Capture the cell that displays the provided text and extract its (x, y) central coordinate. 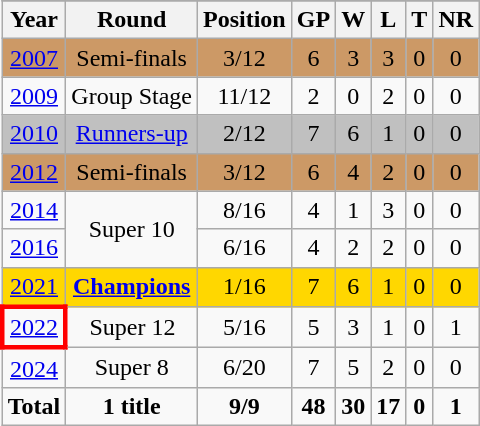
2024 (34, 368)
W (354, 20)
6/16 (245, 248)
30 (354, 406)
Position (245, 20)
2022 (34, 328)
2010 (34, 134)
2007 (34, 58)
9/9 (245, 406)
1 title (132, 406)
NR (456, 20)
11/12 (245, 96)
Year (34, 20)
5/16 (245, 328)
2016 (34, 248)
8/16 (245, 210)
48 (313, 406)
2/12 (245, 134)
Super 8 (132, 368)
Round (132, 20)
2012 (34, 172)
GP (313, 20)
2021 (34, 287)
1/16 (245, 287)
Champions (132, 287)
6/20 (245, 368)
Super 12 (132, 328)
17 (388, 406)
Total (34, 406)
L (388, 20)
2014 (34, 210)
Runners-up (132, 134)
T (420, 20)
2009 (34, 96)
Super 10 (132, 229)
Group Stage (132, 96)
